Provide the (x, y) coordinate of the cell's center where the given text is located.  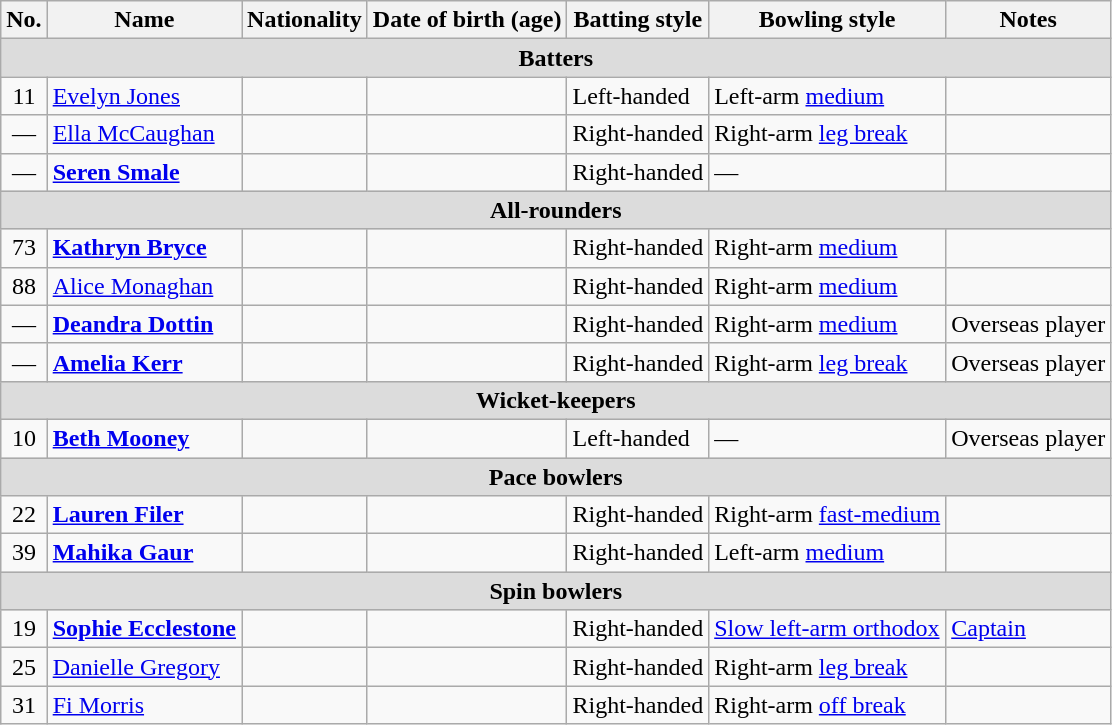
10 (24, 438)
All-rounders (556, 210)
Sophie Ecclestone (144, 629)
Batters (556, 58)
11 (24, 96)
Amelia Kerr (144, 362)
Captain (1028, 629)
Spin bowlers (556, 591)
Seren Smale (144, 172)
Right-arm fast-medium (828, 515)
Danielle Gregory (144, 667)
88 (24, 286)
19 (24, 629)
Bowling style (828, 20)
Mahika Gaur (144, 553)
Deandra Dottin (144, 324)
Fi Morris (144, 705)
No. (24, 20)
Batting style (638, 20)
Lauren Filer (144, 515)
Name (144, 20)
Beth Mooney (144, 438)
22 (24, 515)
Slow left-arm orthodox (828, 629)
31 (24, 705)
39 (24, 553)
Pace bowlers (556, 477)
Wicket-keepers (556, 400)
Alice Monaghan (144, 286)
25 (24, 667)
Right-arm off break (828, 705)
73 (24, 248)
Nationality (305, 20)
Date of birth (age) (467, 20)
Notes (1028, 20)
Evelyn Jones (144, 96)
Ella McCaughan (144, 134)
Kathryn Bryce (144, 248)
